Locate the cell with the specified text and output its [X, Y] center coordinate. 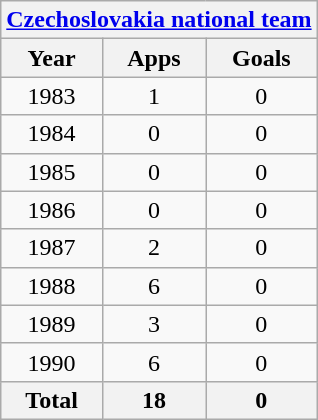
1988 [52, 286]
Total [52, 400]
Apps [154, 58]
1 [154, 96]
1989 [52, 324]
1984 [52, 134]
1983 [52, 96]
18 [154, 400]
Czechoslovakia national team [159, 20]
3 [154, 324]
1985 [52, 172]
1987 [52, 248]
Year [52, 58]
Goals [262, 58]
1986 [52, 210]
1990 [52, 362]
2 [154, 248]
